Determine the (X, Y) coordinate at the center of the cell enclosing the given text.  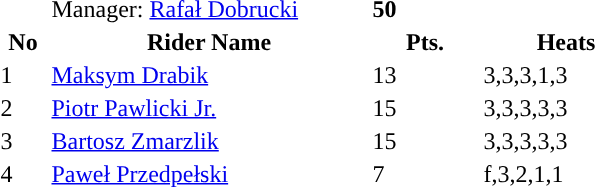
Rider Name (209, 42)
Piotr Pawlicki Jr. (209, 108)
Pts. (425, 42)
Maksym Drabik (209, 75)
Bartosz Zmarzlik (209, 141)
13 (425, 75)
